Return the [x, y] coordinate for the center point of the cell that contains the specified text.  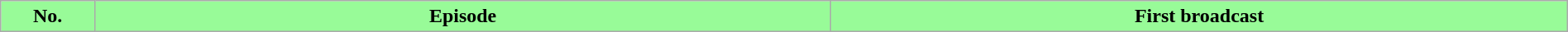
First broadcast [1199, 16]
No. [48, 16]
Episode [462, 16]
